Return [x, y] of the center of cell containing provided text 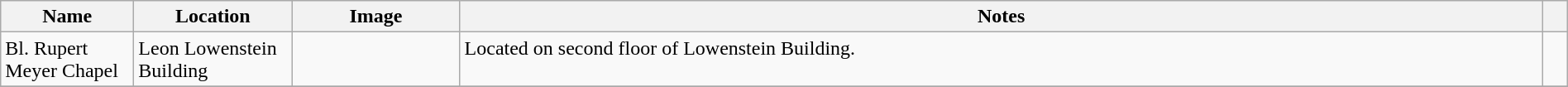
Name [68, 17]
Leon Lowenstein Building [213, 60]
Location [213, 17]
Bl. Rupert Meyer Chapel [68, 60]
Image [375, 17]
Located on second floor of Lowenstein Building. [1001, 60]
Notes [1001, 17]
